Pinpoint the cell where the given text exists, returning its [X, Y] midpoint coordinate. 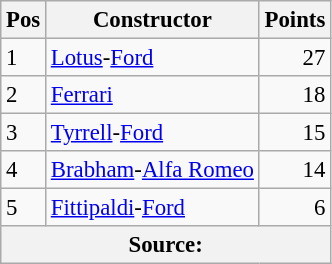
Fittipaldi-Ford [153, 208]
Constructor [153, 20]
Tyrrell-Ford [153, 133]
3 [24, 133]
Brabham-Alfa Romeo [153, 170]
4 [24, 170]
6 [294, 208]
18 [294, 95]
15 [294, 133]
14 [294, 170]
1 [24, 58]
27 [294, 58]
Source: [166, 245]
5 [24, 208]
Points [294, 20]
Pos [24, 20]
2 [24, 95]
Ferrari [153, 95]
Lotus-Ford [153, 58]
